Locate the cell with the specified text and output its (x, y) center coordinate. 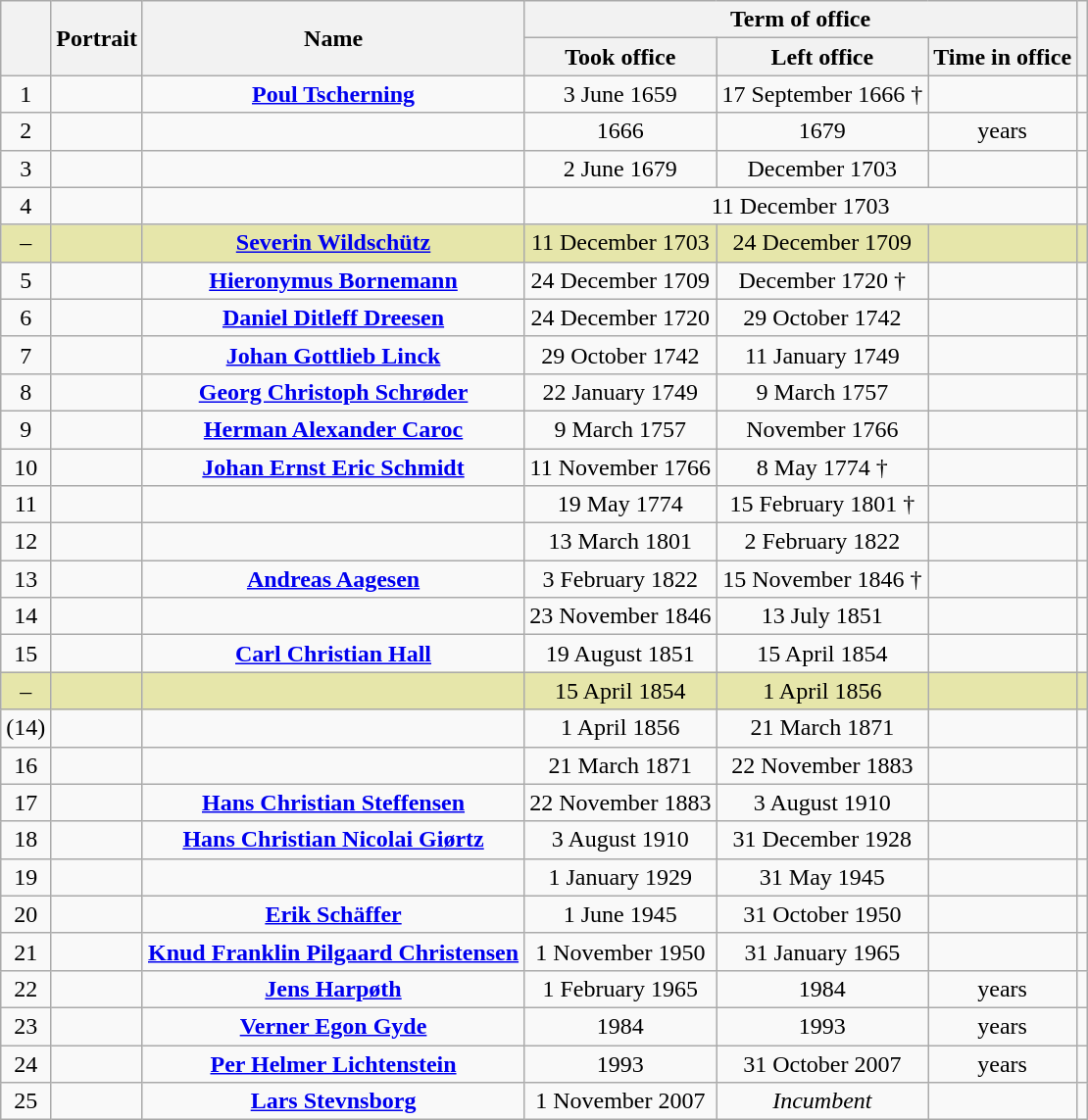
1 February 1965 (620, 989)
1679 (822, 131)
12 (25, 542)
7 (25, 355)
22 January 1749 (620, 392)
22 (25, 989)
Jens Harpøth (333, 989)
31 December 1928 (822, 840)
Andreas Aagesen (333, 579)
2 June 1679 (620, 169)
3 February 1822 (620, 579)
31 October 1950 (822, 914)
11 January 1749 (822, 355)
16 (25, 765)
25 (25, 1101)
11 (25, 505)
19 May 1774 (620, 505)
December 1703 (822, 169)
5 (25, 280)
Incumbent (822, 1101)
1 June 1945 (620, 914)
3 (25, 169)
14 (25, 616)
13 July 1851 (822, 616)
19 (25, 877)
17 September 1666 † (822, 94)
Portrait (97, 38)
Knud Franklin Pilgaard Christensen (333, 951)
Left office (822, 57)
19 August 1851 (620, 654)
Johan Ernst Eric Schmidt (333, 467)
Per Helmer Lichtenstein (333, 1063)
Hans Christian Steffensen (333, 803)
Poul Tscherning (333, 94)
24 December 1720 (620, 317)
Daniel Ditleff Dreesen (333, 317)
15 February 1801 † (822, 505)
2 February 1822 (822, 542)
(14) (25, 728)
15 (25, 654)
21 (25, 951)
31 May 1945 (822, 877)
Johan Gottlieb Linck (333, 355)
2 (25, 131)
8 (25, 392)
23 November 1846 (620, 616)
24 (25, 1063)
13 (25, 579)
November 1766 (822, 429)
31 October 2007 (822, 1063)
9 (25, 429)
8 May 1774 † (822, 467)
Hans Christian Nicolai Giørtz (333, 840)
11 November 1766 (620, 467)
Lars Stevnsborg (333, 1101)
1 January 1929 (620, 877)
1 November 2007 (620, 1101)
Took office (620, 57)
December 1720 † (822, 280)
1666 (620, 131)
Severin Wildschütz (333, 243)
31 January 1965 (822, 951)
3 June 1659 (620, 94)
6 (25, 317)
10 (25, 467)
4 (25, 206)
Verner Egon Gyde (333, 1026)
17 (25, 803)
Erik Schäffer (333, 914)
15 November 1846 † (822, 579)
Georg Christoph Schrøder (333, 392)
Carl Christian Hall (333, 654)
1 (25, 94)
Hieronymus Bornemann (333, 280)
Herman Alexander Caroc (333, 429)
Time in office (1003, 57)
Term of office (801, 20)
18 (25, 840)
20 (25, 914)
1 November 1950 (620, 951)
Name (333, 38)
23 (25, 1026)
13 March 1801 (620, 542)
